Return (X, Y) of the center of cell containing provided text 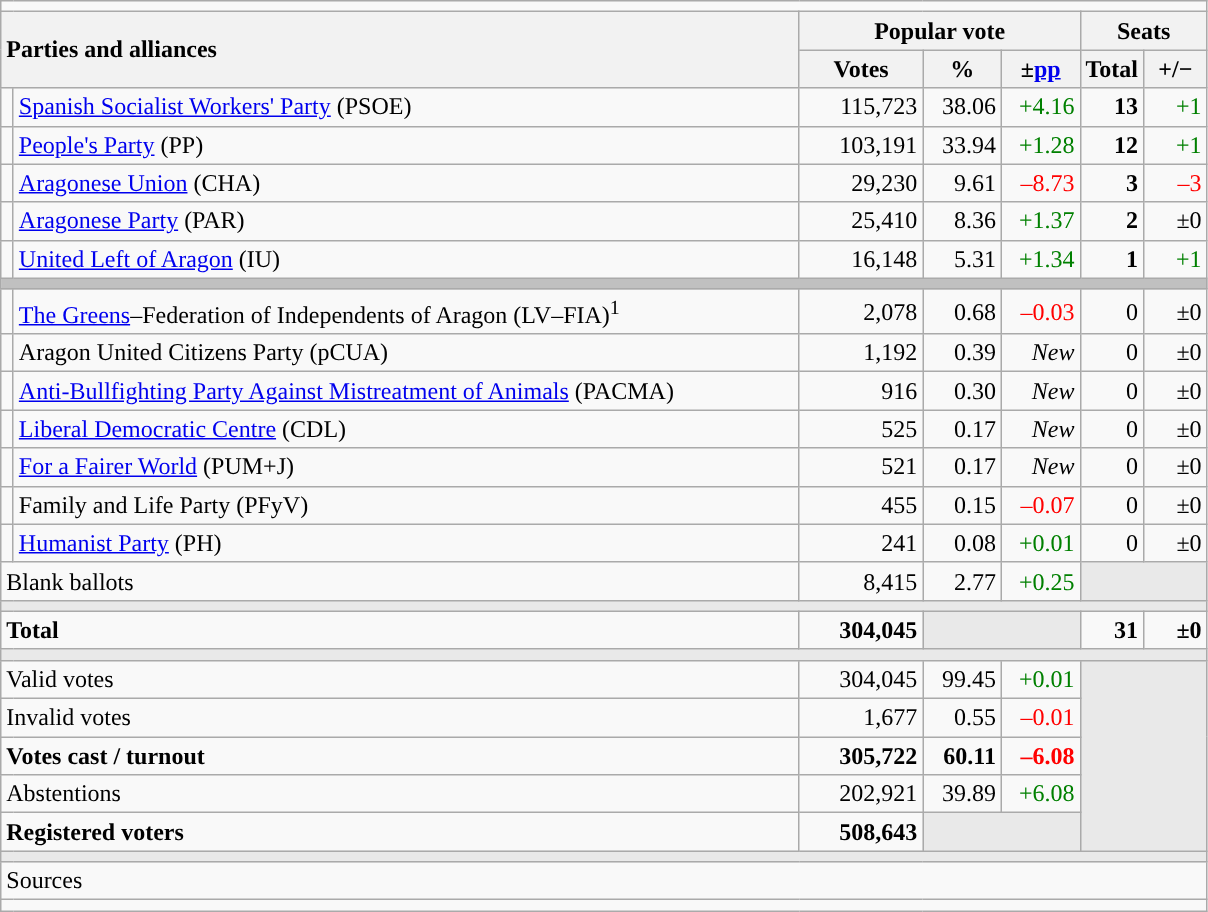
2 (1112, 221)
1,192 (861, 353)
25,410 (861, 221)
38.06 (962, 107)
Spanish Socialist Workers' Party (PSOE) (406, 107)
16,148 (861, 259)
+1.28 (1040, 145)
39.89 (962, 794)
521 (861, 467)
Votes (861, 69)
Blank ballots (400, 581)
–0.01 (1040, 718)
–0.07 (1040, 505)
2.77 (962, 581)
3 (1112, 183)
Registered voters (400, 832)
+1.37 (1040, 221)
Anti-Bullfighting Party Against Mistreatment of Animals (PACMA) (406, 391)
±pp (1040, 69)
Votes cast / turnout (400, 756)
Abstentions (400, 794)
8.36 (962, 221)
Seats (1144, 31)
241 (861, 543)
+/− (1176, 69)
1,677 (861, 718)
For a Fairer World (PUM+J) (406, 467)
1 (1112, 259)
Popular vote (940, 31)
People's Party (PP) (406, 145)
Sources (604, 881)
+6.08 (1040, 794)
Parties and alliances (400, 50)
Humanist Party (PH) (406, 543)
0.08 (962, 543)
99.45 (962, 679)
0.55 (962, 718)
305,722 (861, 756)
455 (861, 505)
525 (861, 429)
2,078 (861, 312)
0.15 (962, 505)
The Greens–Federation of Independents of Aragon (LV–FIA)1 (406, 312)
Family and Life Party (PFyV) (406, 505)
Aragonese Party (PAR) (406, 221)
508,643 (861, 832)
Invalid votes (400, 718)
12 (1112, 145)
+0.25 (1040, 581)
United Left of Aragon (IU) (406, 259)
–6.08 (1040, 756)
33.94 (962, 145)
103,191 (861, 145)
Liberal Democratic Centre (CDL) (406, 429)
Aragon United Citizens Party (pCUA) (406, 353)
13 (1112, 107)
–3 (1176, 183)
31 (1112, 630)
5.31 (962, 259)
202,921 (861, 794)
+4.16 (1040, 107)
% (962, 69)
8,415 (861, 581)
60.11 (962, 756)
–8.73 (1040, 183)
+1.34 (1040, 259)
115,723 (861, 107)
0.30 (962, 391)
–0.03 (1040, 312)
916 (861, 391)
0.68 (962, 312)
9.61 (962, 183)
0.39 (962, 353)
Aragonese Union (CHA) (406, 183)
29,230 (861, 183)
Valid votes (400, 679)
